Identify which cell holds the provided text, then report its (X, Y) central coordinate. 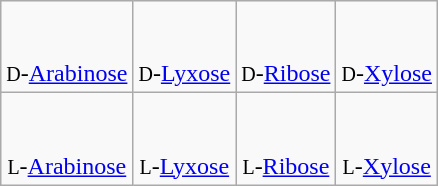
D-Lyxose (184, 47)
L-Arabinose (67, 139)
D-Ribose (286, 47)
D-Arabinose (67, 47)
L-Ribose (286, 139)
D-Xylose (387, 47)
L-Xylose (387, 139)
L-Lyxose (184, 139)
